Capture the cell that displays the provided text and extract its (X, Y) central coordinate. 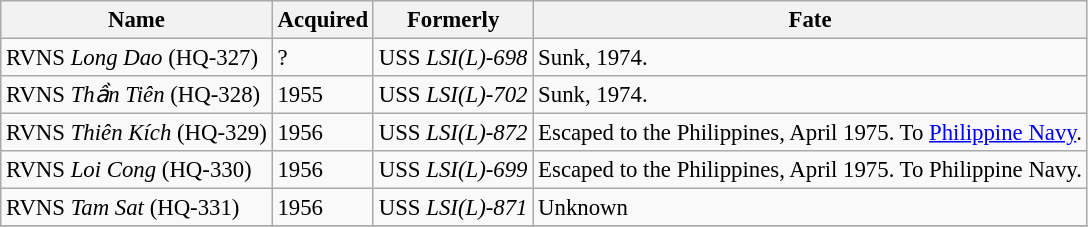
Formerly (452, 20)
RVNS Long Dao (HQ-327) (136, 58)
USS LSI(L)-872 (452, 133)
USS LSI(L)-699 (452, 170)
1955 (322, 95)
RVNS Tam Sat (HQ-331) (136, 208)
RVNS Loi Cong (HQ-330) (136, 170)
? (322, 58)
Fate (810, 20)
Acquired (322, 20)
Unknown (810, 208)
RVNS Thần Tiên (HQ-328) (136, 95)
USS LSI(L)-702 (452, 95)
USS LSI(L)-698 (452, 58)
Name (136, 20)
USS LSI(L)-871 (452, 208)
RVNS Thiên Kích (HQ-329) (136, 133)
